From the cell containing the given text, extract its center point as [x, y] coordinate. 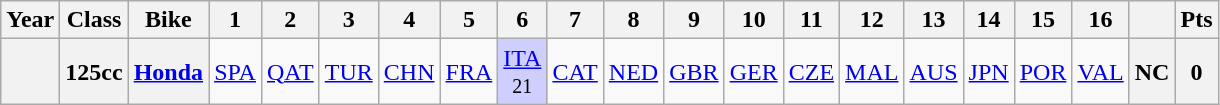
VAL [1100, 72]
Pts [1196, 20]
Year [30, 20]
QAT [290, 72]
NC [1152, 72]
125cc [94, 72]
16 [1100, 20]
AUS [934, 72]
CZE [811, 72]
GER [754, 72]
POR [1043, 72]
8 [633, 20]
7 [575, 20]
11 [811, 20]
GBR [694, 72]
1 [236, 20]
14 [988, 20]
Bike [168, 20]
CAT [575, 72]
4 [409, 20]
5 [469, 20]
2 [290, 20]
FRA [469, 72]
Class [94, 20]
0 [1196, 72]
TUR [348, 72]
JPN [988, 72]
15 [1043, 20]
12 [872, 20]
ITA21 [522, 72]
MAL [872, 72]
9 [694, 20]
6 [522, 20]
3 [348, 20]
NED [633, 72]
13 [934, 20]
SPA [236, 72]
Honda [168, 72]
CHN [409, 72]
10 [754, 20]
